Extract the [x, y] coordinate from the center of the cell holding the provided text.  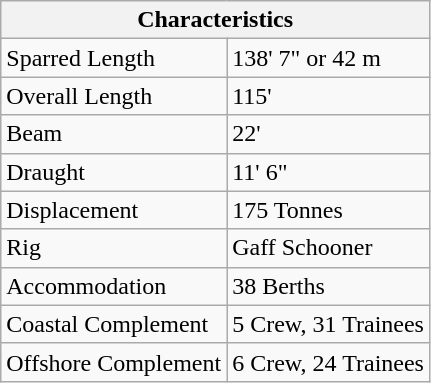
Gaff Schooner [328, 248]
38 Berths [328, 286]
Draught [114, 172]
Beam [114, 134]
6 Crew, 24 Trainees [328, 362]
Coastal Complement [114, 324]
Overall Length [114, 96]
Characteristics [216, 20]
175 Tonnes [328, 210]
138' 7" or 42 m [328, 58]
115' [328, 96]
5 Crew, 31 Trainees [328, 324]
Offshore Complement [114, 362]
Displacement [114, 210]
Rig [114, 248]
Accommodation [114, 286]
11' 6" [328, 172]
22' [328, 134]
Sparred Length [114, 58]
